Locate the cell with the specified text and output its (X, Y) center coordinate. 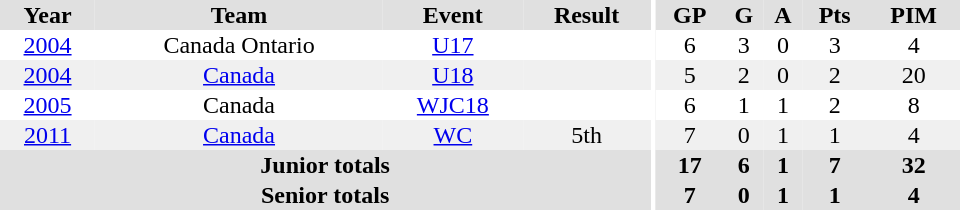
8 (914, 105)
2011 (48, 135)
Senior totals (325, 195)
Canada Ontario (239, 45)
32 (914, 165)
2005 (48, 105)
WJC18 (453, 105)
5th (586, 135)
WC (453, 135)
GP (690, 15)
20 (914, 75)
Year (48, 15)
Team (239, 15)
G (744, 15)
Junior totals (325, 165)
Result (586, 15)
Event (453, 15)
PIM (914, 15)
Pts (834, 15)
U17 (453, 45)
5 (690, 75)
A (783, 15)
U18 (453, 75)
17 (690, 165)
